From the cell containing the given text, extract its center point as (X, Y) coordinate. 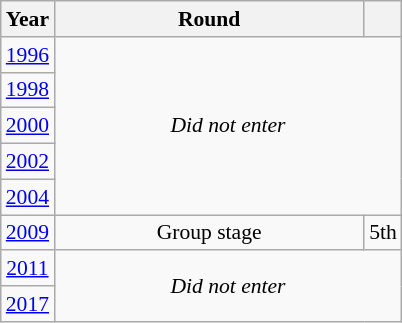
2017 (28, 304)
2004 (28, 197)
5th (383, 233)
Group stage (209, 233)
1998 (28, 90)
1996 (28, 55)
2009 (28, 233)
2011 (28, 269)
2000 (28, 126)
Round (209, 19)
2002 (28, 162)
Year (28, 19)
